Pinpoint the cell where the given text exists, returning its [x, y] midpoint coordinate. 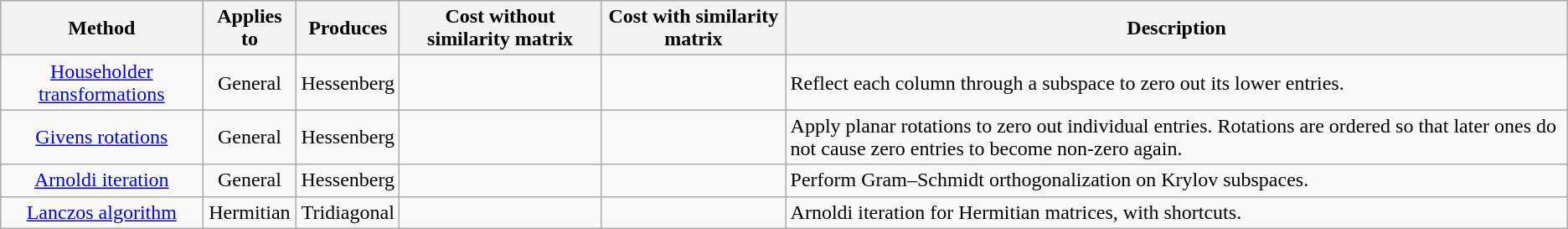
Produces [348, 29]
Apply planar rotations to zero out individual entries. Rotations are ordered so that later ones do not cause zero entries to become non-zero again. [1176, 138]
Perform Gram–Schmidt orthogonalization on Krylov subspaces. [1176, 180]
Applies to [250, 29]
Reflect each column through a subspace to zero out its lower entries. [1176, 82]
Arnoldi iteration [102, 180]
Cost with similarity matrix [694, 29]
Arnoldi iteration for Hermitian matrices, with shortcuts. [1176, 212]
Method [102, 29]
Hermitian [250, 212]
Lanczos algorithm [102, 212]
Givens rotations [102, 138]
Cost without similarity matrix [501, 29]
Householder transformations [102, 82]
Tridiagonal [348, 212]
Description [1176, 29]
